Capture the cell that displays the provided text and extract its (x, y) central coordinate. 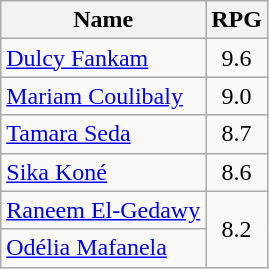
Raneem El-Gedawy (104, 210)
9.0 (237, 96)
9.6 (237, 58)
Dulcy Fankam (104, 58)
8.2 (237, 229)
Mariam Coulibaly (104, 96)
Odélia Mafanela (104, 248)
8.7 (237, 134)
Sika Koné (104, 172)
8.6 (237, 172)
RPG (237, 20)
Name (104, 20)
Tamara Seda (104, 134)
